From the cell containing the given text, extract its center point as [X, Y] coordinate. 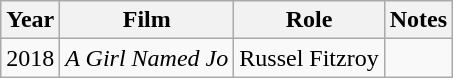
Film [147, 20]
Role [309, 20]
Year [30, 20]
Notes [418, 20]
A Girl Named Jo [147, 58]
2018 [30, 58]
Russel Fitzroy [309, 58]
